Determine the (x, y) coordinate at the center of the cell enclosing the given text.  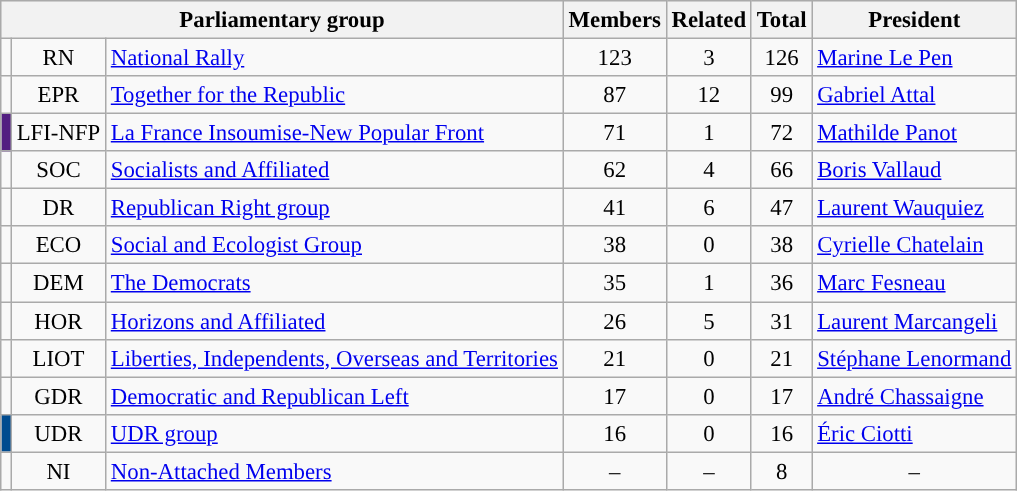
Related (708, 20)
The Democrats (334, 283)
National Rally (334, 58)
Non-Attached Members (334, 471)
President (914, 20)
41 (614, 208)
Democratic and Republican Left (334, 396)
LIOT (58, 358)
Socialists and Affiliated (334, 170)
EPR (58, 95)
UDR group (334, 433)
31 (781, 321)
62 (614, 170)
Marine Le Pen (914, 58)
8 (781, 471)
Stéphane Lenormand (914, 358)
RN (58, 58)
99 (781, 95)
Liberties, Independents, Overseas and Territories (334, 358)
DR (58, 208)
Marc Fesneau (914, 283)
HOR (58, 321)
André Chassaigne (914, 396)
Cyrielle Chatelain (914, 245)
Total (781, 20)
36 (781, 283)
26 (614, 321)
UDR (58, 433)
35 (614, 283)
La France Insoumise-New Popular Front (334, 133)
NI (58, 471)
72 (781, 133)
Social and Ecologist Group (334, 245)
Laurent Wauquiez (914, 208)
Gabriel Attal (914, 95)
Mathilde Panot (914, 133)
123 (614, 58)
DEM (58, 283)
Parliamentary group (282, 20)
Laurent Marcangeli (914, 321)
Members (614, 20)
Republican Right group (334, 208)
Horizons and Affiliated (334, 321)
71 (614, 133)
Boris Vallaud (914, 170)
6 (708, 208)
126 (781, 58)
66 (781, 170)
5 (708, 321)
SOC (58, 170)
87 (614, 95)
Together for the Republic (334, 95)
Éric Ciotti (914, 433)
LFI-NFP (58, 133)
47 (781, 208)
ECO (58, 245)
4 (708, 170)
12 (708, 95)
GDR (58, 396)
3 (708, 58)
